Provide the [x, y] coordinate of the cell's center where the given text is located.  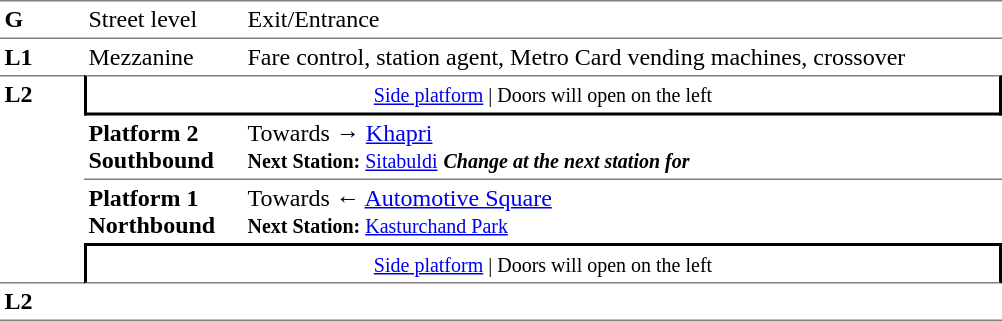
Towards → KhapriNext Station: Sitabuldi Change at the next station for [622, 148]
L1 [42, 57]
Exit/Entrance [622, 20]
Towards ← Automotive SquareNext Station: Kasturchand Park [622, 212]
Mezzanine [164, 57]
L2 [42, 179]
G [42, 20]
Platform 2Southbound [164, 148]
Platform 1Northbound [164, 212]
Fare control, station agent, Metro Card vending machines, crossover [622, 57]
Street level [164, 20]
